Scan for the cell matching the given text and deliver its (X, Y) coordinate at center. 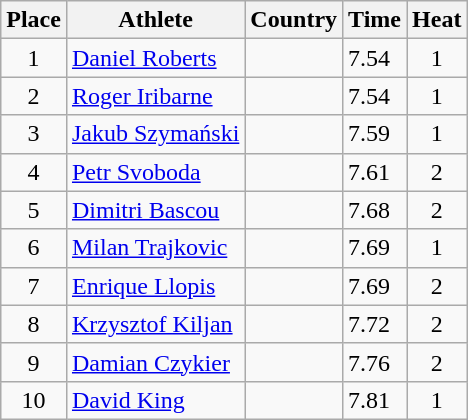
Daniel Roberts (155, 58)
Damian Czykier (155, 362)
Milan Trajkovic (155, 248)
Roger Iribarne (155, 96)
5 (34, 210)
Time (375, 20)
Country (294, 20)
7.59 (375, 134)
4 (34, 172)
7.72 (375, 324)
7.61 (375, 172)
Enrique Llopis (155, 286)
7 (34, 286)
Place (34, 20)
6 (34, 248)
David King (155, 400)
3 (34, 134)
9 (34, 362)
Petr Svoboda (155, 172)
7.68 (375, 210)
Krzysztof Kiljan (155, 324)
Dimitri Bascou (155, 210)
8 (34, 324)
Heat (437, 20)
7.81 (375, 400)
7.76 (375, 362)
Athlete (155, 20)
Jakub Szymański (155, 134)
10 (34, 400)
